Return the [x, y] coordinate for the center point of the cell that contains the specified text.  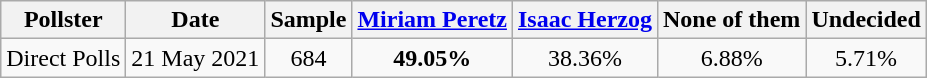
38.36% [584, 58]
21 May 2021 [196, 58]
Isaac Herzog [584, 20]
6.88% [731, 58]
49.05% [432, 58]
Sample [308, 20]
Date [196, 20]
5.71% [866, 58]
Miriam Peretz [432, 20]
Direct Polls [64, 58]
Pollster [64, 20]
None of them [731, 20]
684 [308, 58]
Undecided [866, 20]
